From the cell containing the given text, extract its center point as (X, Y) coordinate. 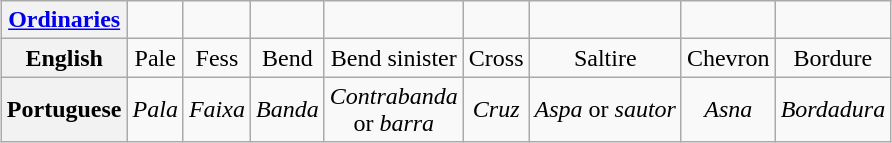
Fess (216, 58)
Cross (496, 58)
Ordinaries (64, 20)
Bend (287, 58)
Cruz (496, 110)
Pale (155, 58)
Asna (728, 110)
Aspa or sautor (605, 110)
Faixa (216, 110)
Saltire (605, 58)
English (64, 58)
Chevron (728, 58)
Portuguese (64, 110)
Bordadura (833, 110)
Bordure (833, 58)
Pala (155, 110)
Bend sinister (394, 58)
Banda (287, 110)
Contrabandaor barra (394, 110)
